Output the [x, y] coordinate of the center of the cell containing the given text.  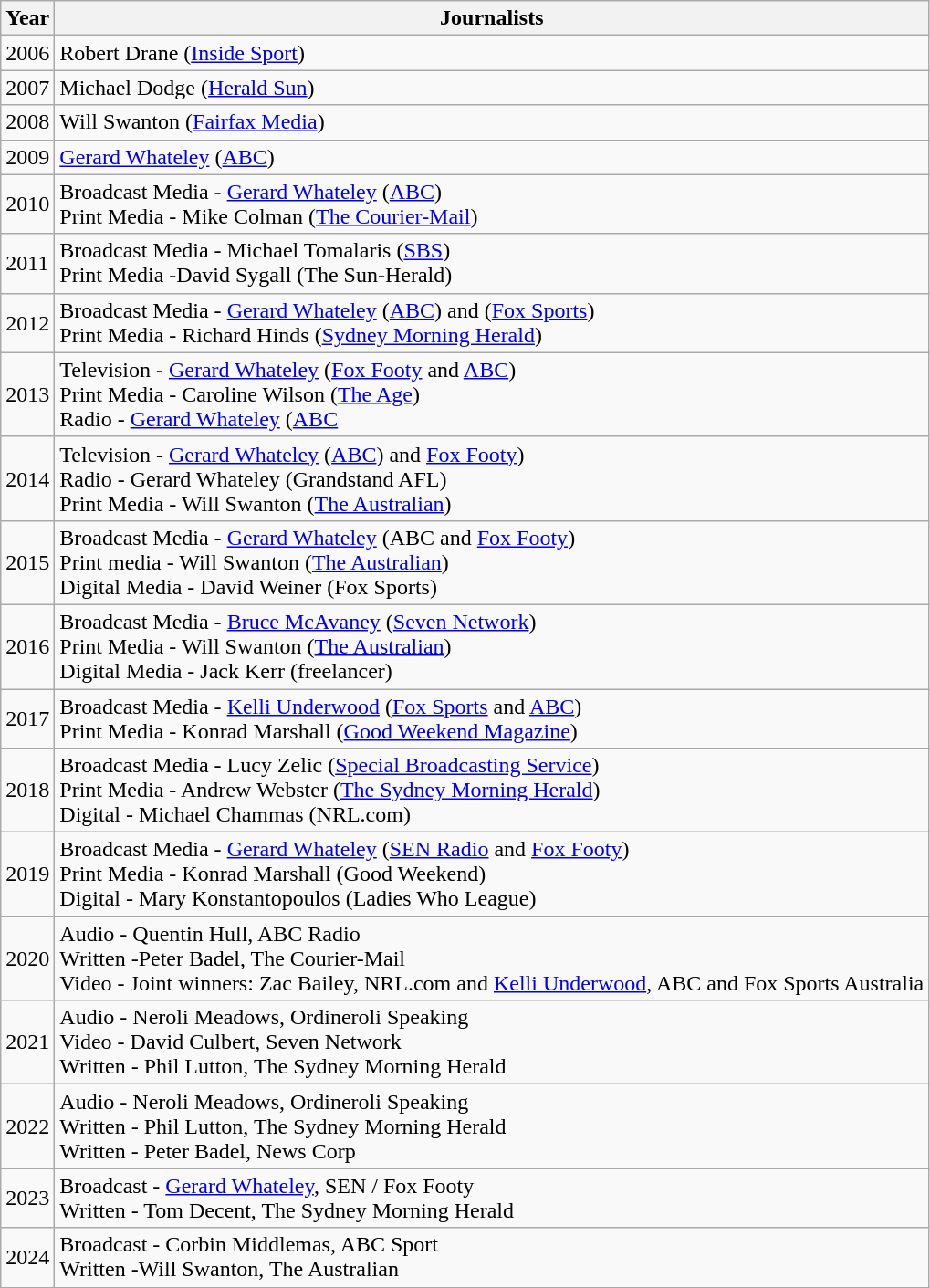
2014 [27, 478]
2017 [27, 717]
Broadcast Media - Gerard Whateley (ABC) Print Media - Mike Colman (The Courier-Mail) [492, 204]
2009 [27, 157]
2006 [27, 53]
2015 [27, 562]
2020 [27, 958]
Broadcast Media - Bruce McAvaney (Seven Network) Print Media - Will Swanton (The Australian) Digital Media - Jack Kerr (freelancer) [492, 646]
2011 [27, 263]
2007 [27, 88]
2024 [27, 1258]
Broadcast - Gerard Whateley, SEN / Fox Footy Written - Tom Decent, The Sydney Morning Herald [492, 1198]
2023 [27, 1198]
2010 [27, 204]
Broadcast - Corbin Middlemas, ABC Sport Written -Will Swanton, The Australian [492, 1258]
Broadcast Media - Michael Tomalaris (SBS) Print Media -David Sygall (The Sun-Herald) [492, 263]
Audio - Neroli Meadows, Ordineroli Speaking Video - David Culbert, Seven Network Written - Phil Lutton, The Sydney Morning Herald [492, 1042]
Robert Drane (Inside Sport) [492, 53]
Will Swanton (Fairfax Media) [492, 122]
2021 [27, 1042]
Audio - Neroli Meadows, Ordineroli Speaking Written - Phil Lutton, The Sydney Morning Herald Written - Peter Badel, News Corp [492, 1126]
Year [27, 18]
Gerard Whateley (ABC) [492, 157]
2019 [27, 874]
2018 [27, 791]
2013 [27, 394]
2012 [27, 323]
Broadcast Media - Gerard Whateley (ABC and Fox Footy) Print media - Will Swanton (The Australian) Digital Media - David Weiner (Fox Sports) [492, 562]
Television - Gerard Whateley (Fox Footy and ABC) Print Media - Caroline Wilson (The Age) Radio - Gerard Whateley (ABC [492, 394]
Broadcast Media - Gerard Whateley (ABC) and (Fox Sports) Print Media - Richard Hinds (Sydney Morning Herald) [492, 323]
2008 [27, 122]
2022 [27, 1126]
Journalists [492, 18]
Television - Gerard Whateley (ABC) and Fox Footy) Radio - Gerard Whateley (Grandstand AFL) Print Media - Will Swanton (The Australian) [492, 478]
Broadcast Media - Kelli Underwood (Fox Sports and ABC) Print Media - Konrad Marshall (Good Weekend Magazine) [492, 717]
2016 [27, 646]
Michael Dodge (Herald Sun) [492, 88]
